Return (X, Y) of the center of cell containing provided text 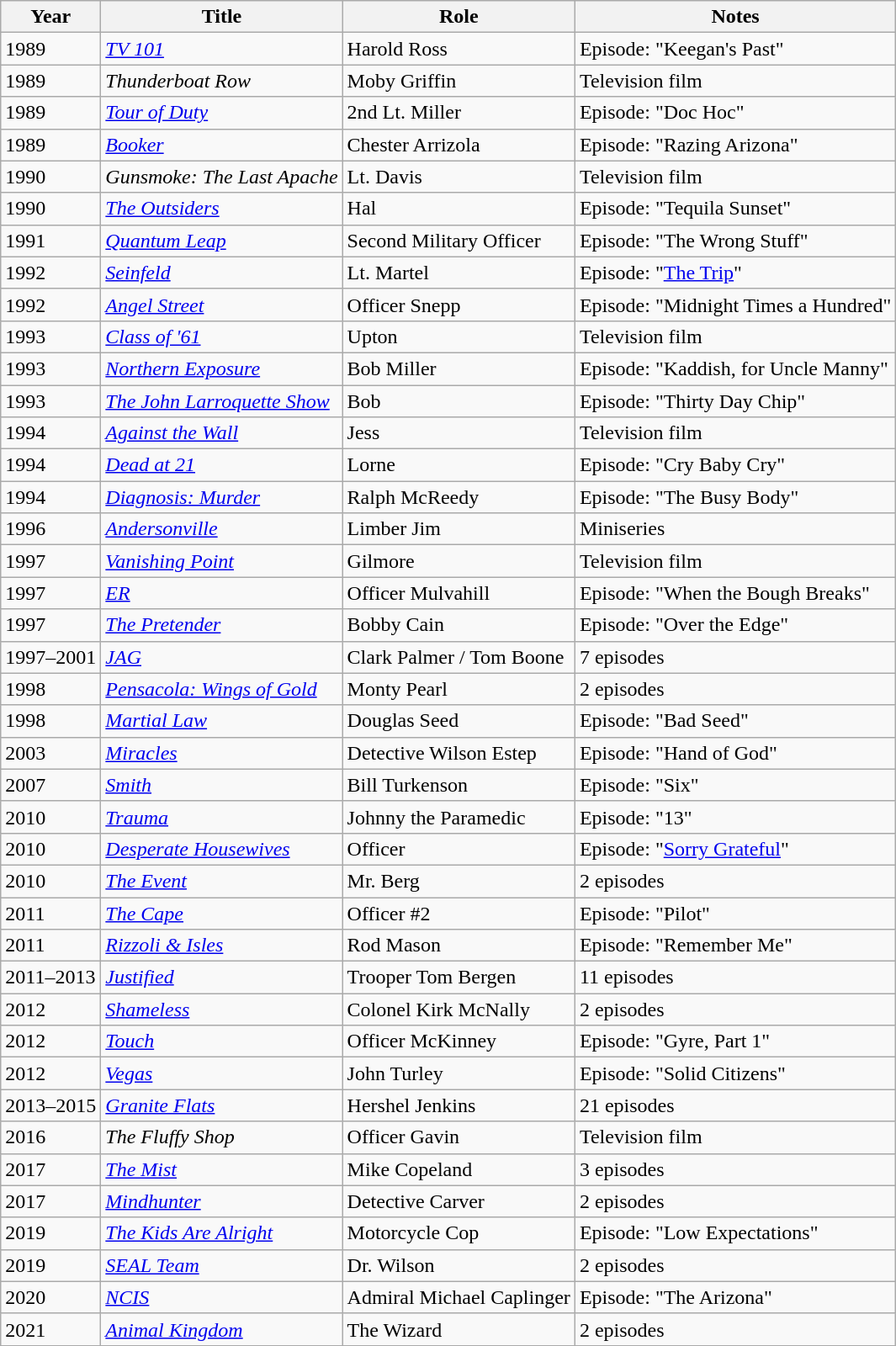
The Pretender (222, 625)
TV 101 (222, 49)
Hal (459, 209)
7 episodes (735, 657)
Animal Kingdom (222, 1329)
Johnny the Paramedic (459, 817)
Episode: "Thirty Day Chip" (735, 401)
Episode: "Doc Hoc" (735, 113)
Booker (222, 145)
1991 (50, 241)
Officer Mulvahill (459, 593)
SEAL Team (222, 1265)
Episode: "Over the Edge" (735, 625)
Rizzoli & Isles (222, 946)
The Kids Are Alright (222, 1233)
Year (50, 17)
Notes (735, 17)
Lt. Martel (459, 273)
Episode: "The Arizona" (735, 1297)
Episode: "Sorry Grateful" (735, 849)
Harold Ross (459, 49)
Andersonville (222, 529)
Against the Wall (222, 433)
Vegas (222, 1073)
3 episodes (735, 1169)
Episode: "Kaddish, for Uncle Manny" (735, 368)
Upton (459, 336)
Clark Palmer / Tom Boone (459, 657)
Officer McKinney (459, 1041)
Title (222, 17)
Dead at 21 (222, 465)
Diagnosis: Murder (222, 497)
Bill Turkenson (459, 785)
Episode: "The Wrong Stuff" (735, 241)
Episode: "Six" (735, 785)
Episode: "Midnight Times a Hundred" (735, 305)
Episode: "Keegan's Past" (735, 49)
Lt. Davis (459, 177)
Thunderboat Row (222, 81)
The John Larroquette Show (222, 401)
Officer Snepp (459, 305)
Touch (222, 1041)
Gilmore (459, 561)
Northern Exposure (222, 368)
11 episodes (735, 978)
Rod Mason (459, 946)
Episode: "Gyre, Part 1" (735, 1041)
Episode: "Bad Seed" (735, 721)
Episode: "13" (735, 817)
Episode: "Cry Baby Cry" (735, 465)
John Turley (459, 1073)
Episode: "When the Bough Breaks" (735, 593)
Episode: "The Busy Body" (735, 497)
Episode: "The Trip" (735, 273)
Colonel Kirk McNally (459, 1010)
Lorne (459, 465)
Martial Law (222, 721)
Second Military Officer (459, 241)
Episode: "Razing Arizona" (735, 145)
2021 (50, 1329)
The Cape (222, 913)
Jess (459, 433)
Angel Street (222, 305)
Detective Wilson Estep (459, 753)
Officer #2 (459, 913)
Episode: "Pilot" (735, 913)
Miracles (222, 753)
Seinfeld (222, 273)
21 episodes (735, 1105)
Episode: "Tequila Sunset" (735, 209)
Mindhunter (222, 1201)
Dr. Wilson (459, 1265)
2nd Lt. Miller (459, 113)
Shameless (222, 1010)
Desperate Housewives (222, 849)
Ralph McReedy (459, 497)
Bob (459, 401)
Bob Miller (459, 368)
Monty Pearl (459, 689)
Trooper Tom Bergen (459, 978)
ER (222, 593)
2003 (50, 753)
Tour of Duty (222, 113)
Granite Flats (222, 1105)
2011–2013 (50, 978)
Pensacola: Wings of Gold (222, 689)
Motorcycle Cop (459, 1233)
Trauma (222, 817)
The Mist (222, 1169)
Gunsmoke: The Last Apache (222, 177)
Miniseries (735, 529)
Moby Griffin (459, 81)
NCIS (222, 1297)
Episode: "Remember Me" (735, 946)
Mike Copeland (459, 1169)
Hershel Jenkins (459, 1105)
Officer (459, 849)
1996 (50, 529)
1997–2001 (50, 657)
Episode: "Low Expectations" (735, 1233)
Role (459, 17)
Quantum Leap (222, 241)
The Fluffy Shop (222, 1137)
Detective Carver (459, 1201)
Class of '61 (222, 336)
Justified (222, 978)
2013–2015 (50, 1105)
Bobby Cain (459, 625)
Vanishing Point (222, 561)
2007 (50, 785)
Mr. Berg (459, 881)
Admiral Michael Caplinger (459, 1297)
The Wizard (459, 1329)
Chester Arrizola (459, 145)
2020 (50, 1297)
Episode: "Solid Citizens" (735, 1073)
JAG (222, 657)
Limber Jim (459, 529)
2016 (50, 1137)
The Event (222, 881)
Smith (222, 785)
Douglas Seed (459, 721)
Officer Gavin (459, 1137)
Episode: "Hand of God" (735, 753)
The Outsiders (222, 209)
